Determine the (x, y) coordinate at the center of the cell enclosing the given text.  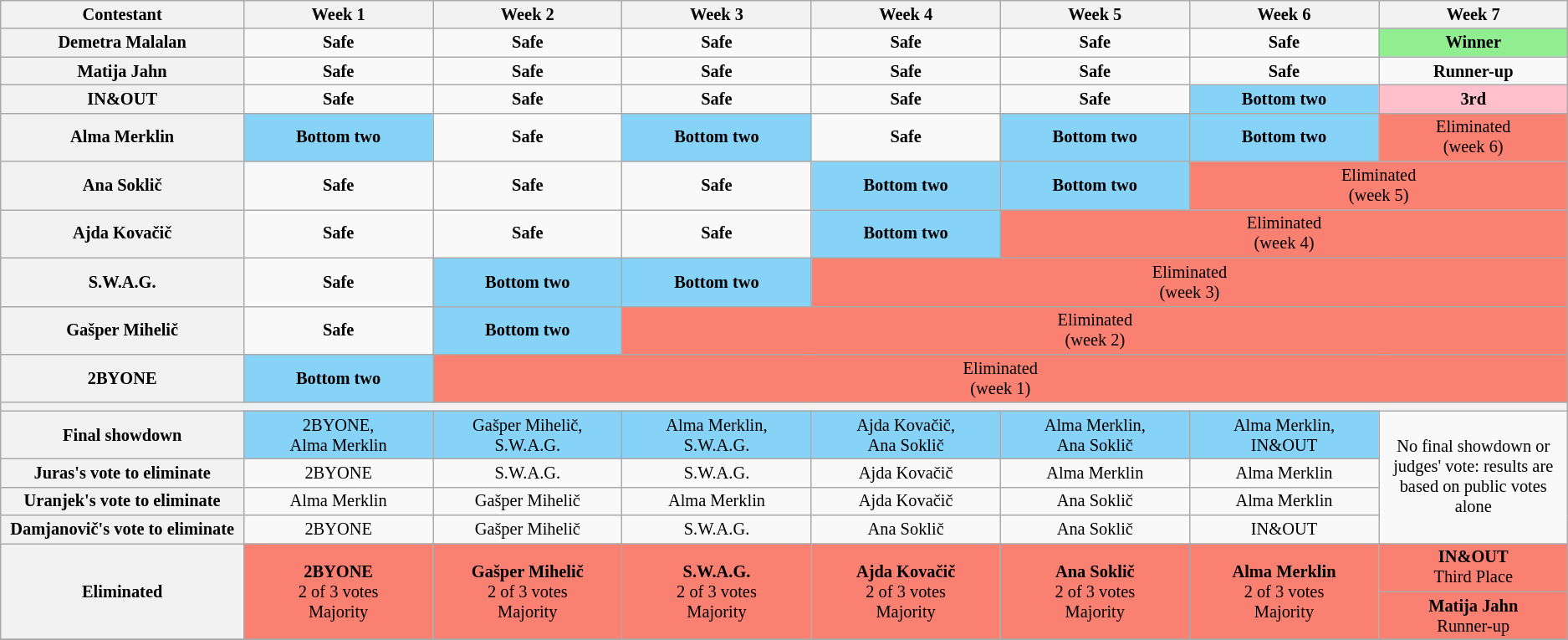
Alma Merklin,IN&OUT (1284, 435)
Ana Soklič2 of 3 votesMajority (1095, 591)
Alma Merklin2 of 3 votesMajority (1284, 591)
Alma Merklin,Ana Soklič (1095, 435)
Final showdown (122, 435)
Eliminated(week 1) (1000, 378)
2BYONE,Alma Merklin (339, 435)
Demetra Malalan (122, 43)
No final showdown or judges' vote: results are based on public votes alone (1474, 477)
Eliminated(week 2) (1096, 330)
Ajda Kovačič,Ana Soklič (906, 435)
Matija JahnRunner-up (1474, 616)
Matija Jahn (122, 71)
3rd (1474, 99)
S.W.A.G.2 of 3 votesMajority (717, 591)
Gašper Mihelič,S.W.A.G. (528, 435)
Alma Merklin,S.W.A.G. (717, 435)
Damjanovič's vote to eliminate (122, 530)
Juras's vote to eliminate (122, 473)
Eliminated (122, 591)
Eliminated(week 5) (1378, 186)
Week 7 (1474, 14)
Eliminated(week 4) (1285, 233)
Week 4 (906, 14)
Week 3 (717, 14)
Eliminated(week 6) (1474, 137)
Gašper Mihelič2 of 3 votesMajority (528, 591)
Week 6 (1284, 14)
Eliminated(week 3) (1189, 282)
Uranjek's vote to eliminate (122, 501)
Week 2 (528, 14)
Contestant (122, 14)
Runner-up (1474, 71)
IN&OUTThird Place (1474, 567)
Ajda Kovačič2 of 3 votesMajority (906, 591)
Week 1 (339, 14)
Week 5 (1095, 14)
2BYONE2 of 3 votesMajority (339, 591)
Winner (1474, 43)
